Output the [X, Y] coordinate of the center of the cell containing the given text.  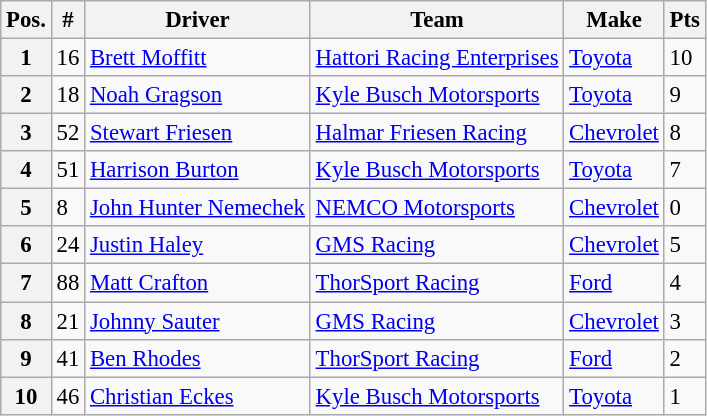
18 [68, 95]
Justin Haley [198, 245]
88 [68, 283]
Make [614, 20]
Ben Rhodes [198, 358]
16 [68, 58]
Team [437, 20]
0 [684, 208]
NEMCO Motorsports [437, 208]
6 [26, 245]
51 [68, 170]
24 [68, 245]
Christian Eckes [198, 396]
21 [68, 321]
Noah Gragson [198, 95]
Pos. [26, 20]
Hattori Racing Enterprises [437, 58]
46 [68, 396]
Pts [684, 20]
John Hunter Nemechek [198, 208]
41 [68, 358]
Johnny Sauter [198, 321]
52 [68, 133]
Harrison Burton [198, 170]
Driver [198, 20]
Matt Crafton [198, 283]
Stewart Friesen [198, 133]
# [68, 20]
Halmar Friesen Racing [437, 133]
Brett Moffitt [198, 58]
